Find where the given text appears and provide that cell's center as [X, Y] coordinate. 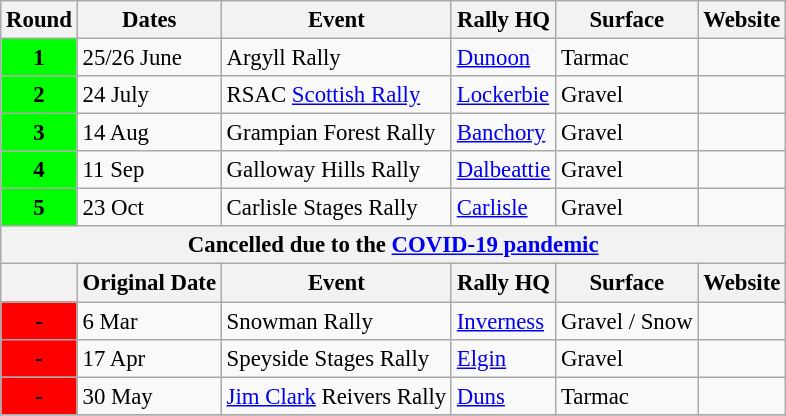
Carlisle [503, 208]
Round [39, 20]
6 Mar [149, 321]
Dalbeattie [503, 170]
4 [39, 170]
11 Sep [149, 170]
Cancelled due to the COVID-19 pandemic [394, 245]
Lockerbie [503, 95]
Gravel / Snow [627, 321]
14 Aug [149, 133]
RSAC Scottish Rally [336, 95]
2 [39, 95]
30 May [149, 396]
Inverness [503, 321]
Banchory [503, 133]
17 Apr [149, 358]
24 July [149, 95]
Duns [503, 396]
Jim Clark Reivers Rally [336, 396]
Speyside Stages Rally [336, 358]
Galloway Hills Rally [336, 170]
Original Date [149, 283]
5 [39, 208]
3 [39, 133]
Snowman Rally [336, 321]
Elgin [503, 358]
Dunoon [503, 58]
25/26 June [149, 58]
1 [39, 58]
23 Oct [149, 208]
Grampian Forest Rally [336, 133]
Carlisle Stages Rally [336, 208]
Argyll Rally [336, 58]
Dates [149, 20]
